Scan for the cell matching the given text and deliver its [X, Y] coordinate at center. 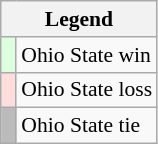
Ohio State tie [86, 126]
Ohio State win [86, 55]
Ohio State loss [86, 90]
Legend [79, 19]
